Search for the cell housing the specified text and yield its [x, y] center coordinate. 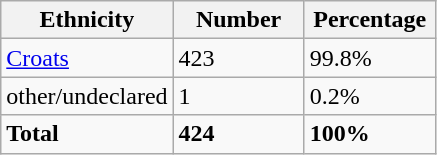
Number [238, 20]
100% [370, 134]
Croats [87, 58]
0.2% [370, 96]
other/undeclared [87, 96]
99.8% [370, 58]
Percentage [370, 20]
423 [238, 58]
424 [238, 134]
Ethnicity [87, 20]
1 [238, 96]
Total [87, 134]
